From the cell containing the given text, extract its center point as [X, Y] coordinate. 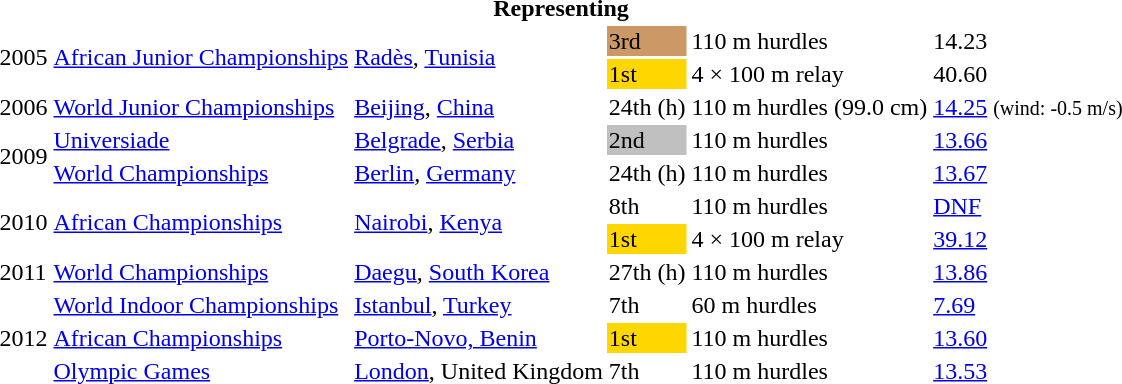
Radès, Tunisia [479, 58]
World Junior Championships [201, 107]
3rd [647, 41]
Nairobi, Kenya [479, 222]
Beijing, China [479, 107]
110 m hurdles (99.0 cm) [810, 107]
Porto-Novo, Benin [479, 338]
8th [647, 206]
Universiade [201, 140]
2nd [647, 140]
60 m hurdles [810, 305]
World Indoor Championships [201, 305]
27th (h) [647, 272]
Berlin, Germany [479, 173]
Belgrade, Serbia [479, 140]
African Junior Championships [201, 58]
7th [647, 305]
Daegu, South Korea [479, 272]
Istanbul, Turkey [479, 305]
